From the cell containing the given text, extract its center point as [x, y] coordinate. 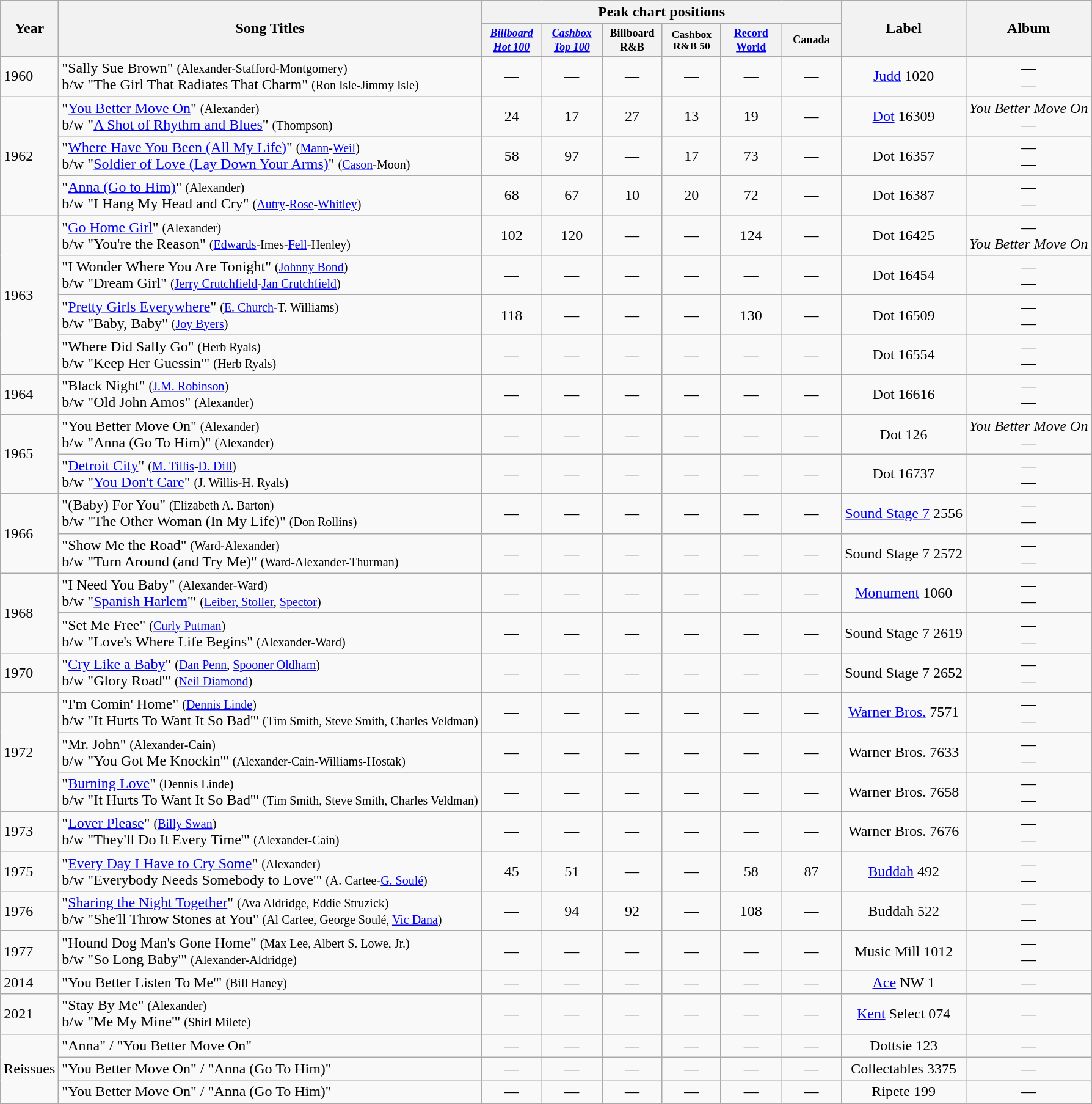
Dot 16357 [904, 156]
45 [512, 871]
Dot 16454 [904, 275]
Ripete 199 [904, 1092]
"Mr. John" (Alexander-Cain)b/w "You Got Me Knockin'" (Alexander-Cain-Williams-Hostak) [270, 753]
10 [633, 196]
"Stay By Me" (Alexander)b/w "Me My Mine'" (Shirl Milete) [270, 1014]
"Where Have You Been (All My Life)" (Mann-Weil)b/w "Soldier of Love (Lay Down Your Arms)" (Cason-Moon) [270, 156]
"Anna (Go to Him)" (Alexander)b/w "I Hang My Head and Cry" (Autry-Rose-Whitley) [270, 196]
— You Better Move On [1028, 236]
1977 [29, 951]
Dot 16425 [904, 236]
"Cry Like a Baby" (Dan Penn, Spooner Oldham)b/w "Glory Road'" (Neil Diamond) [270, 672]
1968 [29, 613]
120 [572, 236]
Dot 126 [904, 434]
1963 [29, 295]
"Sharing the Night Together" (Ava Aldridge, Eddie Struzick)b/w "She'll Throw Stones at You" (Al Cartee, George Soulé, Vic Dana) [270, 912]
1964 [29, 395]
67 [572, 196]
Sound Stage 7 2652 [904, 672]
"Where Did Sally Go" (Herb Ryals) b/w "Keep Her Guessin'" (Herb Ryals) [270, 354]
Label [904, 29]
72 [751, 196]
"Show Me the Road" (Ward-Alexander)b/w "Turn Around (and Try Me)" (Ward-Alexander-Thurman) [270, 554]
2021 [29, 1014]
Warner Bros. 7658 [904, 792]
Dot 16616 [904, 395]
19 [751, 116]
1973 [29, 832]
51 [572, 871]
124 [751, 236]
1962 [29, 156]
Song Titles [270, 29]
Sound Stage 7 2572 [904, 554]
1966 [29, 533]
"Set Me Free" (Curly Putman)b/w "Love's Where Life Begins" (Alexander-Ward) [270, 633]
Dottsie 123 [904, 1045]
Buddah 492 [904, 871]
118 [512, 315]
1976 [29, 912]
"Go Home Girl" (Alexander)b/w "You're the Reason" (Edwards-Imes-Fell-Henley) [270, 236]
Canada [811, 40]
13 [691, 116]
24 [512, 116]
Warner Bros. 7676 [904, 832]
"Anna" / "You Better Move On" [270, 1045]
130 [751, 315]
"You Better Move On" (Alexander)b/w "A Shot of Rhythm and Blues" (Thompson) [270, 116]
Music Mill 1012 [904, 951]
Billboard R&B [633, 40]
Dot 16737 [904, 474]
73 [751, 156]
Ace NW 1 [904, 982]
Reissues [29, 1069]
Collectables 3375 [904, 1069]
"I Need You Baby" (Alexander-Ward)b/w "Spanish Harlem'" (Leiber, Stoller, Spector) [270, 593]
1965 [29, 454]
"Sally Sue Brown" (Alexander-Stafford-Montgomery) b/w "The Girl That Radiates That Charm" (Ron Isle-Jimmy Isle) [270, 76]
"Detroit City" (M. Tillis-D. Dill)b/w "You Don't Care" (J. Willis-H. Ryals) [270, 474]
Dot 16554 [904, 354]
87 [811, 871]
Monument 1060 [904, 593]
Dot 16387 [904, 196]
"You Better Move On" (Alexander)b/w "Anna (Go To Him)" (Alexander) [270, 434]
Buddah 522 [904, 912]
97 [572, 156]
Sound Stage 7 2556 [904, 513]
"Burning Love" (Dennis Linde)b/w "It Hurts To Want It So Bad'" (Tim Smith, Steve Smith, Charles Veldman) [270, 792]
1960 [29, 76]
Peak chart positions [661, 12]
2014 [29, 982]
Judd 1020 [904, 76]
Kent Select 074 [904, 1014]
Cashbox Top 100 [572, 40]
"Lover Please" (Billy Swan)b/w "They'll Do It Every Time'" (Alexander-Cain) [270, 832]
Warner Bros. 7571 [904, 712]
"Every Day I Have to Cry Some" (Alexander)b/w "Everybody Needs Somebody to Love'" (A. Cartee-G. Soulé) [270, 871]
1975 [29, 871]
27 [633, 116]
1970 [29, 672]
"I Wonder Where You Are Tonight" (Johnny Bond) b/w "Dream Girl" (Jerry Crutchfield-Jan Crutchfield) [270, 275]
Dot 16509 [904, 315]
20 [691, 196]
"Pretty Girls Everywhere" (E. Church-T. Williams) b/w "Baby, Baby" (Joy Byers) [270, 315]
Cashbox R&B 50 [691, 40]
Sound Stage 7 2619 [904, 633]
"Black Night" (J.M. Robinson)b/w "Old John Amos" (Alexander) [270, 395]
Dot 16309 [904, 116]
92 [633, 912]
94 [572, 912]
"You Better Listen To Me'" (Bill Haney) [270, 982]
Billboard Hot 100 [512, 40]
1972 [29, 751]
You Better Move On — [1028, 116]
"I'm Comin' Home" (Dennis Linde)b/w "It Hurts To Want It So Bad'" (Tim Smith, Steve Smith, Charles Veldman) [270, 712]
108 [751, 912]
Warner Bros. 7633 [904, 753]
You Better Move On— [1028, 434]
Record World [751, 40]
"Hound Dog Man's Gone Home" (Max Lee, Albert S. Lowe, Jr.)b/w "So Long Baby'" (Alexander-Aldridge) [270, 951]
102 [512, 236]
Album [1028, 29]
"(Baby) For You" (Elizabeth A. Barton)b/w "The Other Woman (In My Life)" (Don Rollins) [270, 513]
Year [29, 29]
68 [512, 196]
